Extract the (x, y) coordinate from the center of the cell holding the provided text.  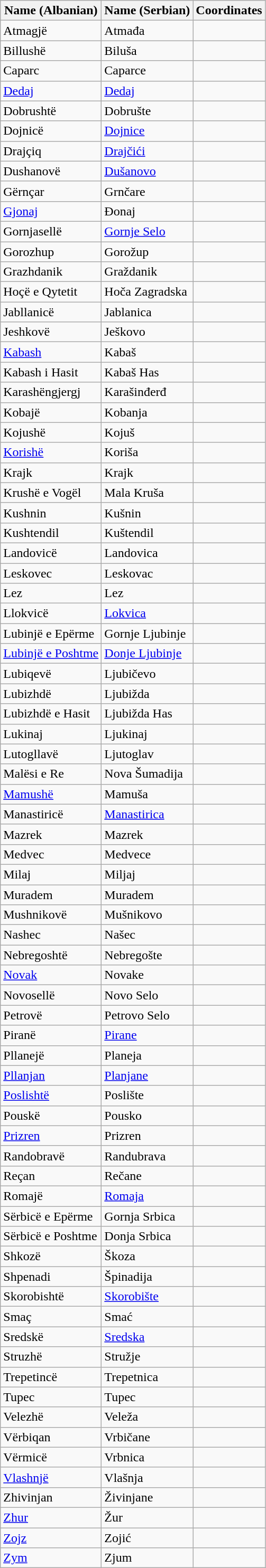
Llokvicë (51, 613)
Ðonaj (147, 211)
Malësi e Re (51, 774)
Ješkovo (147, 332)
Lokvica (147, 613)
Ljubižda (147, 694)
Grazhdanik (51, 272)
Petrovë (51, 1015)
Vlashnjë (51, 1477)
Gornjasellë (51, 231)
Kobanja (147, 412)
Vërmicë (51, 1457)
Kobajë (51, 412)
Mamuša (147, 794)
Našec (147, 935)
Name (Serbian) (147, 11)
Sërbicë e Poshtme (51, 1236)
Lukinaj (51, 734)
Dojnicë (51, 131)
Lubizhdë e Hasit (51, 714)
Petrovo Selo (147, 1015)
Korishë (51, 452)
Nebregošte (147, 955)
Dobrušte (147, 111)
Randubrava (147, 1156)
Dushanovë (51, 171)
Planjane (147, 1075)
Ljubičevo (147, 674)
Lubizhdë (51, 694)
Manastiricë (51, 814)
Manastirica (147, 814)
Billushë (51, 51)
Shpenadi (51, 1277)
Smaç (51, 1317)
Milaj (51, 874)
Kabash i Hasit (51, 372)
Karashëngjergj (51, 392)
Gornje Ljubinje (147, 634)
Veleža (147, 1417)
Grnčare (147, 191)
Kušnin (147, 513)
Zym (51, 1558)
Leskovac (147, 573)
Novake (147, 975)
Stružje (147, 1357)
Zojz (51, 1538)
Medvece (147, 854)
Nova Šumadija (147, 774)
Shkozë (51, 1257)
Pousko (147, 1116)
Jabllanicë (51, 312)
Sredskë (51, 1337)
Pouskë (51, 1116)
Medvec (51, 854)
Koriša (147, 452)
Kabaš (147, 352)
Gornja Srbica (147, 1216)
Vlašnja (147, 1477)
Gorozhup (51, 252)
Zhur (51, 1517)
Novak (51, 975)
Donje Ljubinje (147, 654)
Coordinates (229, 11)
Pirane (147, 1035)
Kabaš Has (147, 372)
Graždanik (147, 272)
Atmagjë (51, 31)
Ljukinaj (147, 734)
Ljutoglav (147, 754)
Velezhë (51, 1417)
Struzhë (51, 1357)
Romajë (51, 1196)
Pllanejë (51, 1055)
Krushë e Vogël (51, 493)
Dobrushtë (51, 111)
Rečane (147, 1176)
Caparc (51, 71)
Kojuš (147, 432)
Mamushë (51, 794)
Žur (147, 1517)
Zjum (147, 1558)
Mushnikovë (51, 915)
Romaja (147, 1196)
Smać (147, 1317)
Trepetnica (147, 1377)
Dojnice (147, 131)
Planeja (147, 1055)
Poslishtë (51, 1095)
Gornje Selo (147, 231)
Reçan (51, 1176)
Nashec (51, 935)
Mušnikovo (147, 915)
Name (Albanian) (51, 11)
Lutogllavë (51, 754)
Drajçiq (51, 151)
Vrbnica (147, 1457)
Donja Srbica (147, 1236)
Gjonaj (51, 211)
Jeshkovë (51, 332)
Lubinjë e Poshtme (51, 654)
Dušanovo (147, 171)
Kushnin (51, 513)
Caparce (147, 71)
Skorobište (147, 1297)
Škoza (147, 1257)
Vërbiqan (51, 1437)
Leskovec (51, 573)
Karašinđerđ (147, 392)
Kushtendil (51, 533)
Jablanica (147, 312)
Biluša (147, 51)
Randobravë (51, 1156)
Sredska (147, 1337)
Živinjane (147, 1497)
Lubiqevë (51, 674)
Skorobishtë (51, 1297)
Vrbičane (147, 1437)
Kuštendil (147, 533)
Gërnçar (51, 191)
Ljubižda Has (147, 714)
Novosellë (51, 995)
Mala Kruša (147, 493)
Drajčići (147, 151)
Nebregoshtë (51, 955)
Zojić (147, 1538)
Atmađa (147, 31)
Poslište (147, 1095)
Landovicë (51, 553)
Kabash (51, 352)
Kojushë (51, 432)
Novo Selo (147, 995)
Trepetincë (51, 1377)
Hoča Zagradska (147, 292)
Pllanjan (51, 1075)
Landovica (147, 553)
Miljaj (147, 874)
Zhivinjan (51, 1497)
Piranë (51, 1035)
Špinadija (147, 1277)
Gorožup (147, 252)
Hoçë e Qytetit (51, 292)
Sërbicë e Epërme (51, 1216)
Lubinjë e Epërme (51, 634)
